Scan for the cell matching the given text and deliver its (x, y) coordinate at center. 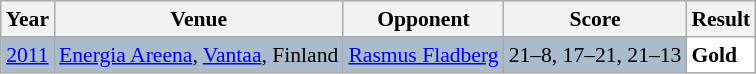
Result (720, 19)
Venue (198, 19)
Gold (720, 55)
Score (596, 19)
Rasmus Fladberg (423, 55)
2011 (28, 55)
21–8, 17–21, 21–13 (596, 55)
Year (28, 19)
Opponent (423, 19)
Energia Areena, Vantaa, Finland (198, 55)
